Locate the cell with the specified text and output its (X, Y) center coordinate. 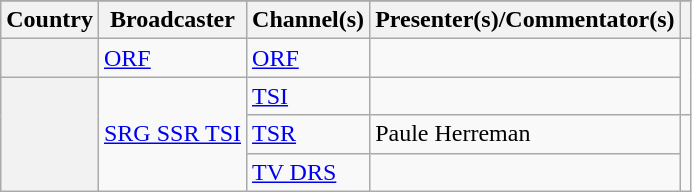
TSI (308, 96)
TV DRS (308, 172)
Presenter(s)/Commentator(s) (525, 20)
Country (50, 20)
Paule Herreman (525, 134)
Channel(s) (308, 20)
TSR (308, 134)
SRG SSR TSI (172, 134)
Broadcaster (172, 20)
